Output the [x, y] coordinate of the center of the cell containing the given text.  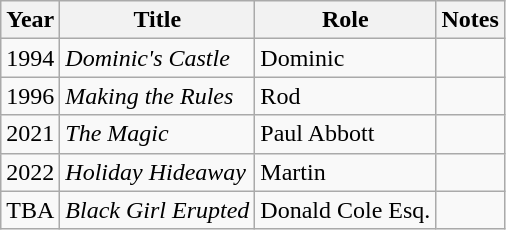
Martin [346, 172]
Paul Abbott [346, 134]
Dominic's Castle [158, 58]
Rod [346, 96]
2022 [30, 172]
1994 [30, 58]
Black Girl Erupted [158, 210]
Donald Cole Esq. [346, 210]
The Magic [158, 134]
Holiday Hideaway [158, 172]
Year [30, 20]
Role [346, 20]
2021 [30, 134]
Title [158, 20]
Notes [470, 20]
Dominic [346, 58]
Making the Rules [158, 96]
TBA [30, 210]
1996 [30, 96]
